Provide the (X, Y) coordinate of the cell's center where the given text is located.  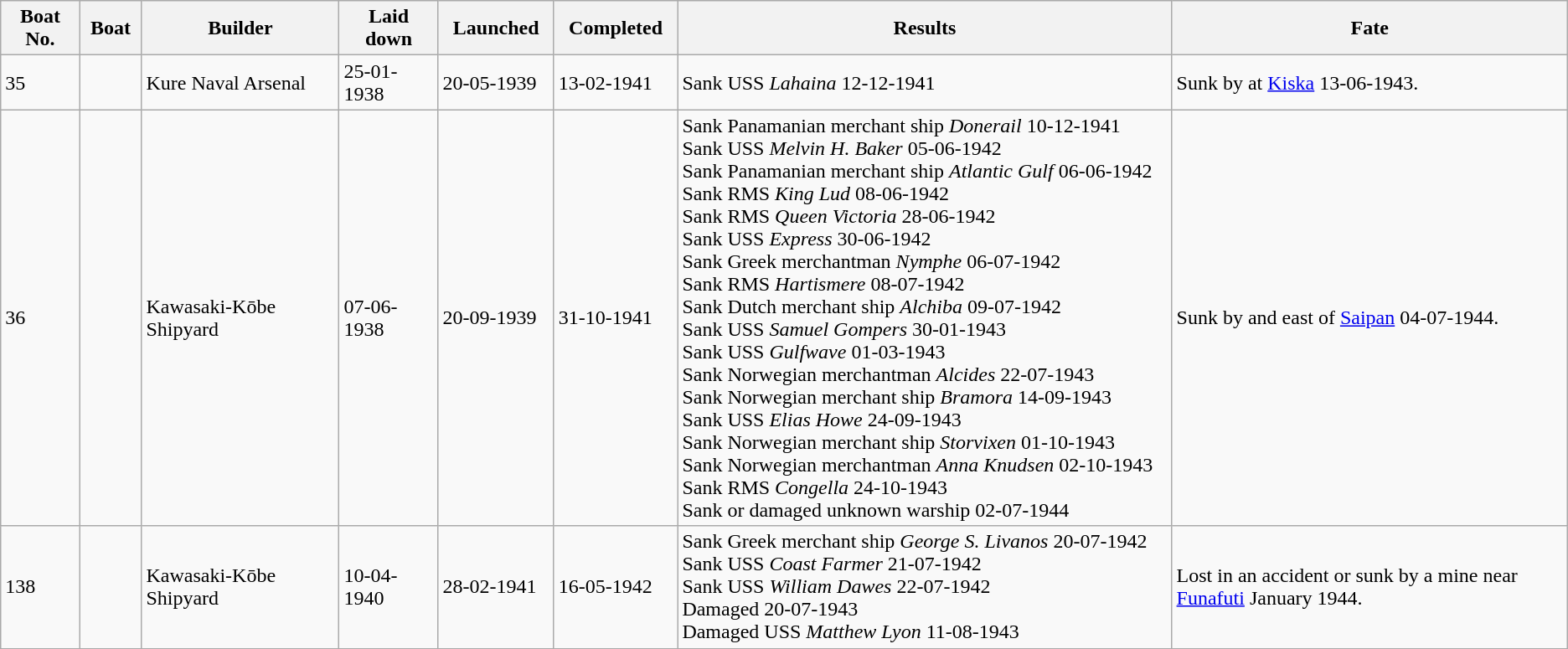
Launched (496, 28)
Boat (111, 28)
10-04-1940 (389, 587)
35 (40, 82)
Sunk by and east of Saipan 04-07-1944. (1369, 318)
25-01-1938 (389, 82)
Sank USS Lahaina 12-12-1941 (925, 82)
36 (40, 318)
07-06-1938 (389, 318)
138 (40, 587)
Sunk by at Kiska 13-06-1943. (1369, 82)
13-02-1941 (616, 82)
Laid down (389, 28)
31-10-1941 (616, 318)
16-05-1942 (616, 587)
Boat No. (40, 28)
20-09-1939 (496, 318)
Lost in an accident or sunk by a mine near Funafuti January 1944. (1369, 587)
20-05-1939 (496, 82)
Builder (240, 28)
28-02-1941 (496, 587)
Fate (1369, 28)
Completed (616, 28)
Kure Naval Arsenal (240, 82)
Results (925, 28)
